Search for the cell housing the specified text and yield its [x, y] center coordinate. 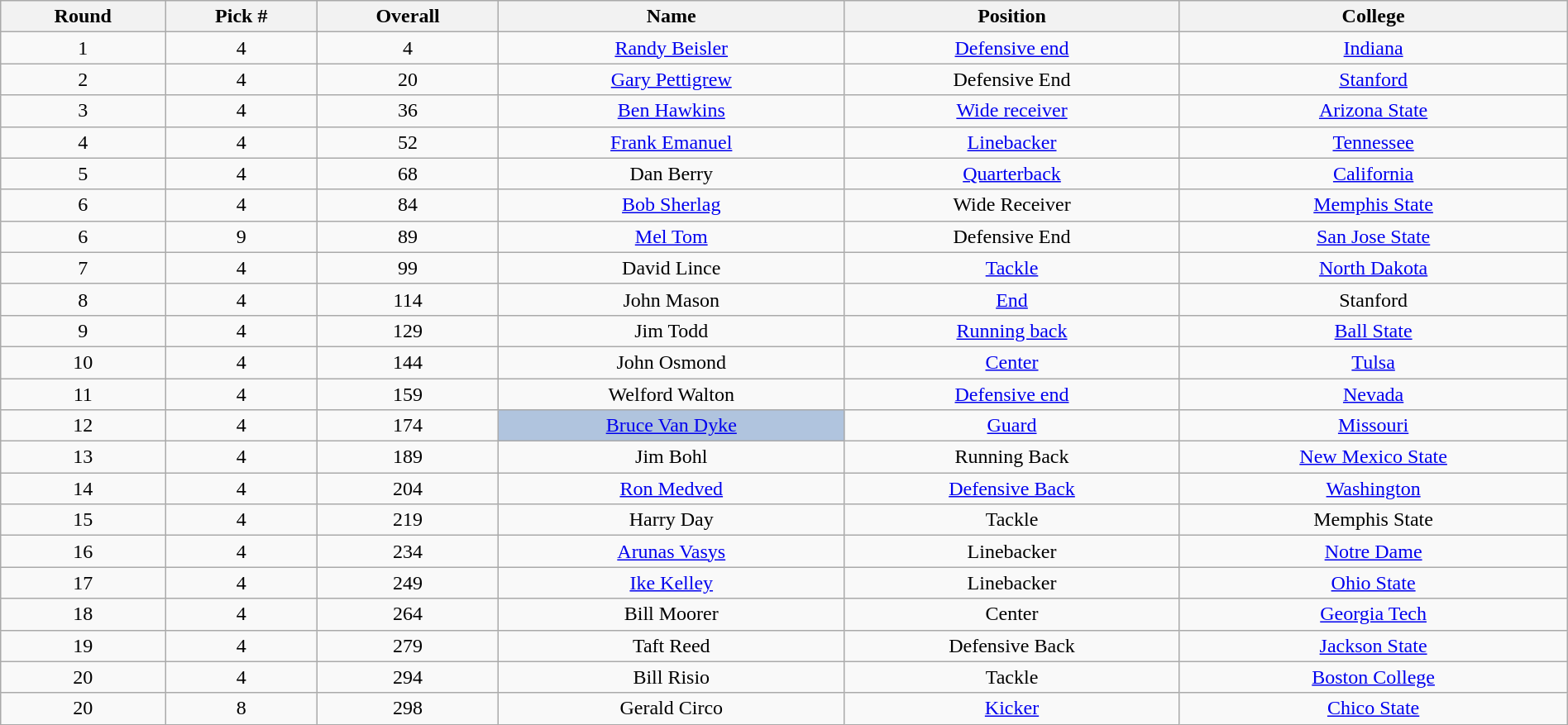
Boston College [1373, 677]
Tennessee [1373, 142]
234 [409, 551]
Gary Pettigrew [672, 79]
Washington [1373, 489]
Jim Bohl [672, 457]
Randy Beisler [672, 48]
16 [83, 551]
Quarterback [1012, 174]
264 [409, 614]
Bill Moorer [672, 614]
129 [409, 331]
Name [672, 17]
Chico State [1373, 708]
Running Back [1012, 457]
2 [83, 79]
Jackson State [1373, 646]
Ike Kelley [672, 583]
99 [409, 268]
Ben Hawkins [672, 111]
Welford Walton [672, 394]
13 [83, 457]
Missouri [1373, 426]
Harry Day [672, 520]
Ohio State [1373, 583]
294 [409, 677]
12 [83, 426]
Running back [1012, 331]
Jim Todd [672, 331]
Overall [409, 17]
298 [409, 708]
College [1373, 17]
68 [409, 174]
159 [409, 394]
84 [409, 205]
10 [83, 362]
1 [83, 48]
John Osmond [672, 362]
189 [409, 457]
Ron Medved [672, 489]
Taft Reed [672, 646]
Dan Berry [672, 174]
Arunas Vasys [672, 551]
Arizona State [1373, 111]
Nevada [1373, 394]
Position [1012, 17]
249 [409, 583]
18 [83, 614]
144 [409, 362]
North Dakota [1373, 268]
New Mexico State [1373, 457]
114 [409, 299]
11 [83, 394]
14 [83, 489]
89 [409, 236]
End [1012, 299]
52 [409, 142]
Wide receiver [1012, 111]
California [1373, 174]
Frank Emanuel [672, 142]
19 [83, 646]
15 [83, 520]
174 [409, 426]
3 [83, 111]
Bruce Van Dyke [672, 426]
Guard [1012, 426]
17 [83, 583]
219 [409, 520]
Wide Receiver [1012, 205]
Tulsa [1373, 362]
Indiana [1373, 48]
Gerald Circo [672, 708]
David Lince [672, 268]
36 [409, 111]
5 [83, 174]
Bob Sherlag [672, 205]
Ball State [1373, 331]
279 [409, 646]
John Mason [672, 299]
Pick # [241, 17]
Georgia Tech [1373, 614]
Kicker [1012, 708]
San Jose State [1373, 236]
Round [83, 17]
204 [409, 489]
7 [83, 268]
Notre Dame [1373, 551]
Mel Tom [672, 236]
Bill Risio [672, 677]
